Return [X, Y] of the center of cell containing provided text 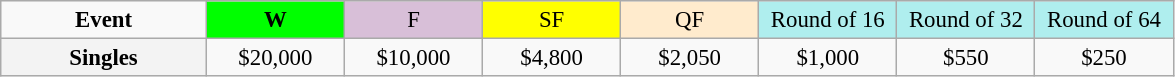
$1,000 [828, 58]
$2,050 [690, 58]
QF [690, 20]
Round of 16 [828, 20]
$250 [1104, 58]
$4,800 [552, 58]
SF [552, 20]
$20,000 [275, 58]
W [275, 20]
$10,000 [413, 58]
Event [104, 20]
Round of 64 [1104, 20]
Singles [104, 58]
F [413, 20]
$550 [966, 58]
Round of 32 [966, 20]
